Output the [x, y] coordinate of the center of the cell containing the given text.  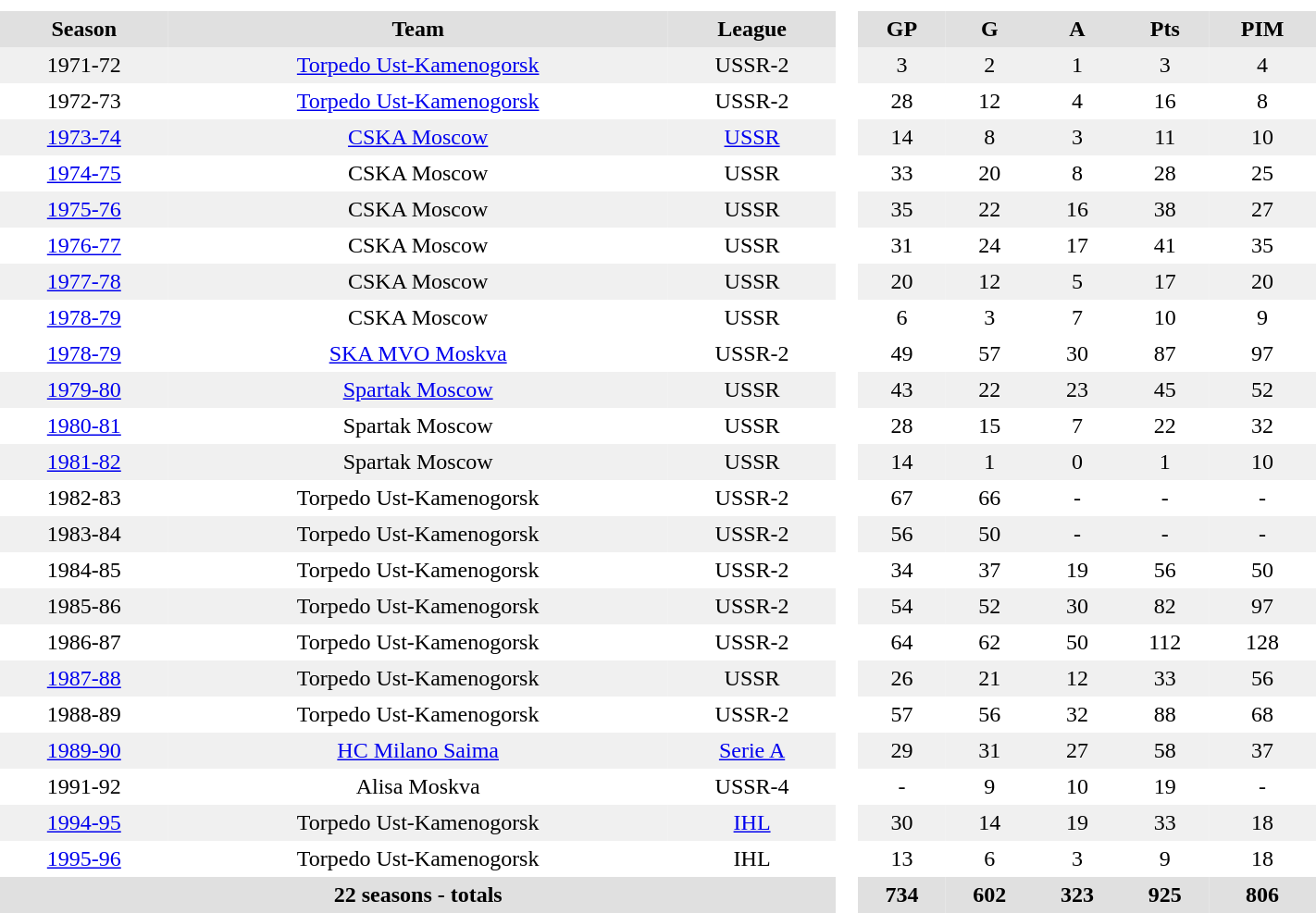
1981-82 [84, 463]
1983-84 [84, 535]
1991-92 [84, 786]
1973-74 [84, 137]
49 [901, 353]
602 [990, 895]
League [752, 30]
64 [901, 642]
67 [901, 498]
1980-81 [84, 426]
15 [990, 426]
USSR-4 [752, 786]
1972-73 [84, 102]
Serie A [752, 751]
23 [1077, 390]
13 [901, 858]
Season [84, 30]
323 [1077, 895]
88 [1164, 714]
54 [901, 607]
Pts [1164, 30]
1982-83 [84, 498]
925 [1164, 895]
68 [1262, 714]
1995-96 [84, 858]
SKA MVO Moskva [418, 353]
734 [901, 895]
1974-75 [84, 174]
806 [1262, 895]
1984-85 [84, 570]
41 [1164, 246]
1987-88 [84, 679]
25 [1262, 174]
5 [1077, 281]
2 [990, 65]
62 [990, 642]
43 [901, 390]
GP [901, 30]
11 [1164, 137]
PIM [1262, 30]
1986-87 [84, 642]
66 [990, 498]
1985-86 [84, 607]
1971-72 [84, 65]
A [1077, 30]
Team [418, 30]
82 [1164, 607]
112 [1164, 642]
1988-89 [84, 714]
22 seasons - totals [418, 895]
HC Milano Saima [418, 751]
26 [901, 679]
34 [901, 570]
58 [1164, 751]
G [990, 30]
87 [1164, 353]
45 [1164, 390]
128 [1262, 642]
21 [990, 679]
1994-95 [84, 823]
1979-80 [84, 390]
24 [990, 246]
Alisa Moskva [418, 786]
1977-78 [84, 281]
38 [1164, 209]
0 [1077, 463]
1975-76 [84, 209]
1989-90 [84, 751]
1976-77 [84, 246]
29 [901, 751]
